Extract the (X, Y) coordinate from the center of the cell holding the provided text.  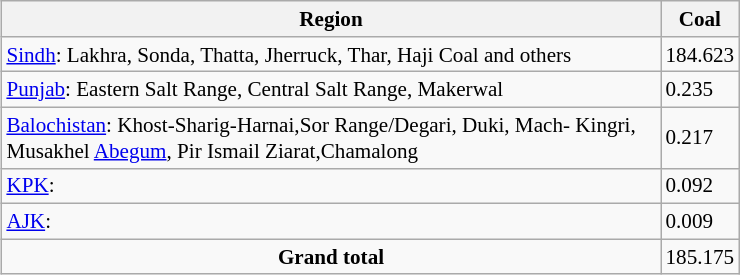
AJK: (330, 222)
184.623 (700, 54)
Region (330, 18)
185.175 (700, 256)
KPK: (330, 186)
0.235 (700, 90)
Punjab: Eastern Salt Range, Central Salt Range, Makerwal (330, 90)
Balochistan: Khost-Sharig-Harnai,Sor Range/Degari, Duki, Mach- Kingri, Musakhel Abegum, Pir Ismail Ziarat,Chamalong (330, 138)
Grand total (330, 256)
0.092 (700, 186)
0.009 (700, 222)
Coal (700, 18)
Sindh: Lakhra, Sonda, Thatta, Jherruck, Thar, Haji Coal and others (330, 54)
0.217 (700, 138)
